Capture the cell that displays the provided text and extract its [X, Y] central coordinate. 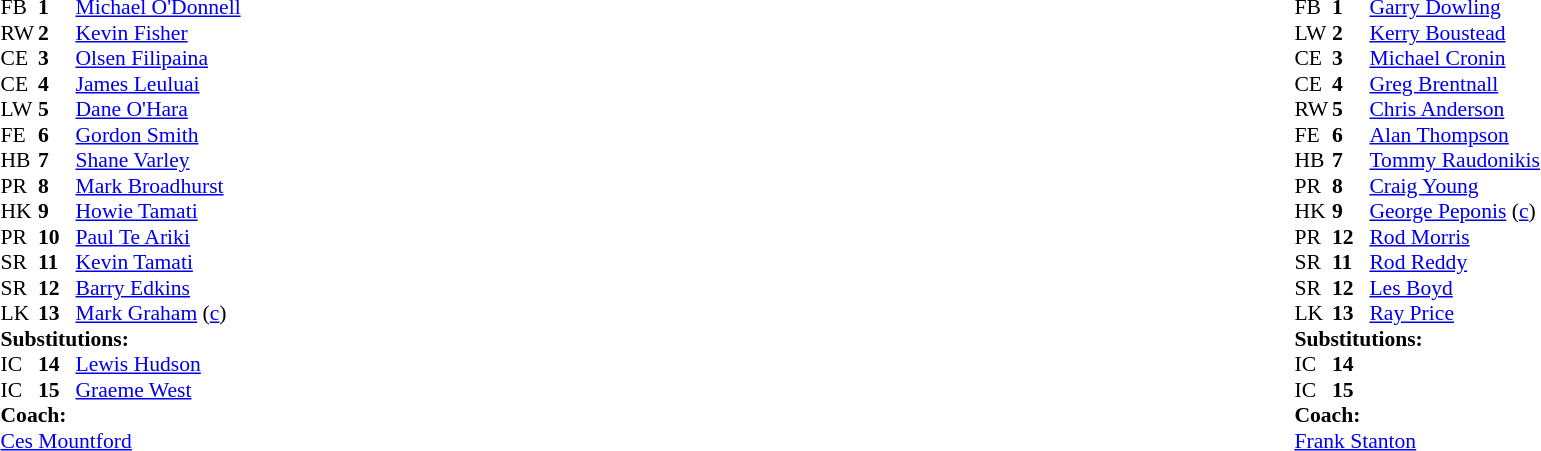
10 [57, 237]
Dane O'Hara [158, 109]
Alan Thompson [1454, 135]
George Peponis (c) [1454, 211]
Howie Tamati [158, 211]
Lewis Hudson [158, 365]
Tommy Raudonikis [1454, 161]
Rod Reddy [1454, 263]
Paul Te Ariki [158, 237]
Barry Edkins [158, 288]
Kevin Tamati [158, 263]
Rod Morris [1454, 237]
Olsen Filipaina [158, 59]
Michael Cronin [1454, 59]
Mark Graham (c) [158, 313]
Mark Broadhurst [158, 186]
Ray Price [1454, 313]
Shane Varley [158, 161]
Chris Anderson [1454, 109]
Les Boyd [1454, 288]
Graeme West [158, 390]
Kerry Boustead [1454, 33]
Kevin Fisher [158, 33]
Craig Young [1454, 186]
Gordon Smith [158, 135]
James Leuluai [158, 84]
Greg Brentnall [1454, 84]
